Output the [x, y] coordinate of the center of the cell containing the given text.  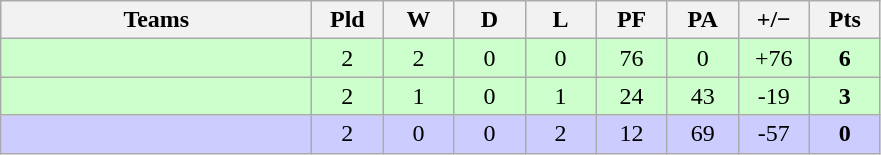
Teams [156, 20]
6 [844, 58]
+/− [774, 20]
D [490, 20]
3 [844, 96]
+76 [774, 58]
PA [702, 20]
Pts [844, 20]
76 [632, 58]
W [418, 20]
Pld [348, 20]
24 [632, 96]
L [560, 20]
43 [702, 96]
69 [702, 134]
-19 [774, 96]
PF [632, 20]
12 [632, 134]
-57 [774, 134]
